Search for the cell housing the specified text and yield its [X, Y] center coordinate. 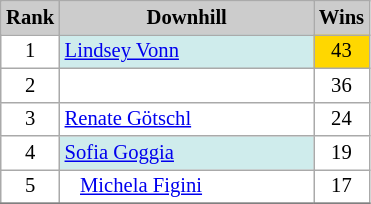
5 [30, 186]
36 [342, 85]
3 [30, 119]
19 [342, 153]
Rank [30, 17]
4 [30, 153]
1 [30, 51]
Lindsey Vonn [187, 51]
Wins [342, 17]
Sofia Goggia [187, 153]
24 [342, 119]
17 [342, 186]
2 [30, 85]
Downhill [187, 17]
Renate Götschl [187, 119]
Michela Figini [187, 186]
43 [342, 51]
